For the text-containing cell, return its midpoint in [X, Y] coordinate format. 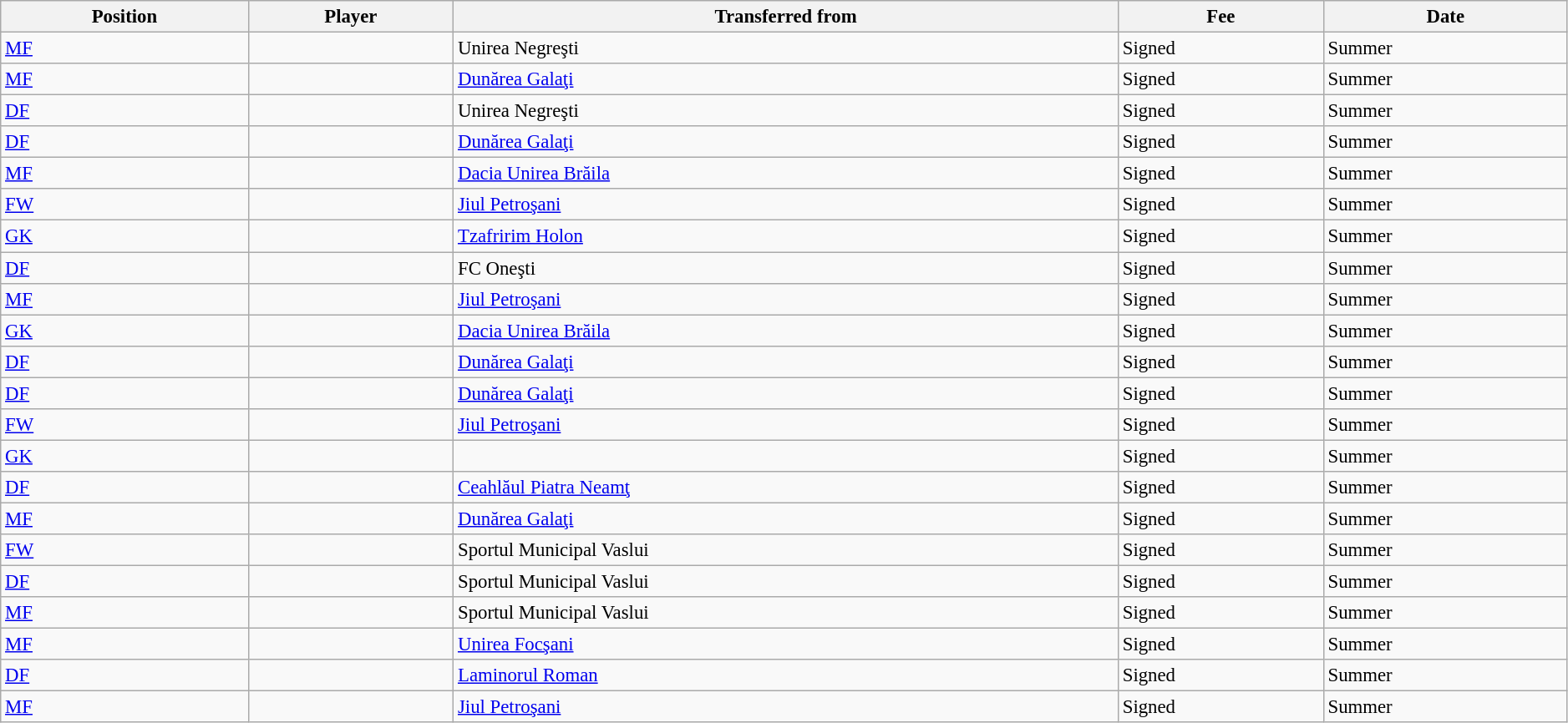
Unirea Focşani [786, 645]
Tzafririm Holon [786, 236]
Ceahlăul Piatra Neamţ [786, 488]
Laminorul Roman [786, 675]
Date [1445, 17]
Position [124, 17]
Player [351, 17]
Fee [1220, 17]
FC Oneşti [786, 268]
Transferred from [786, 17]
